Detect which cell encompasses the target text, then output its (x, y) center coordinate. 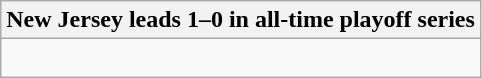
New Jersey leads 1–0 in all-time playoff series (241, 20)
